Extract the (X, Y) coordinate from the center of the cell holding the provided text.  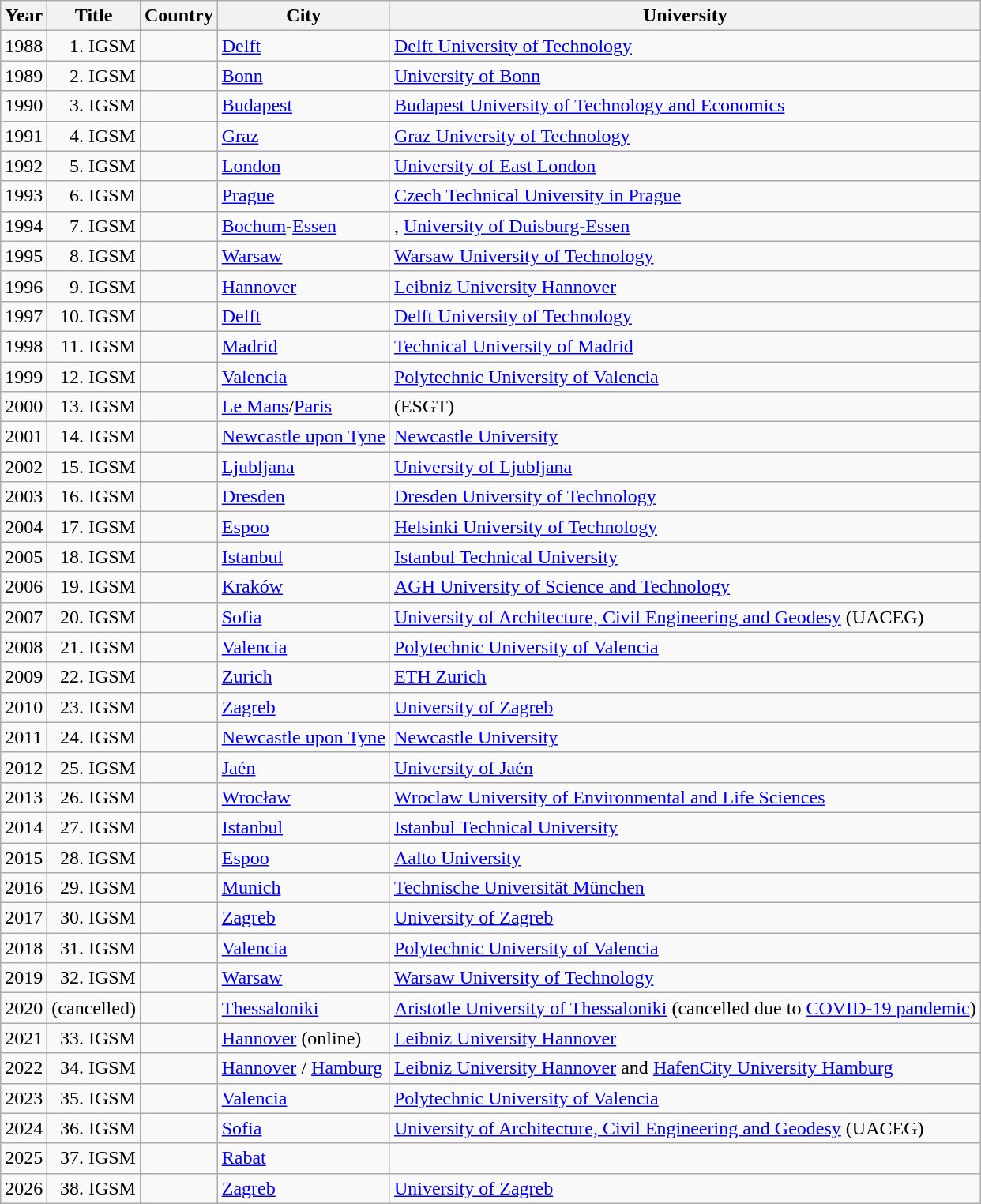
2017 (24, 918)
1988 (24, 46)
29. IGSM (94, 888)
1997 (24, 316)
21. IGSM (94, 647)
2010 (24, 707)
15. IGSM (94, 467)
11. IGSM (94, 346)
2013 (24, 797)
35. IGSM (94, 1098)
2015 (24, 857)
Madrid (303, 346)
Thessaloniki (303, 1008)
26. IGSM (94, 797)
1998 (24, 346)
2020 (24, 1008)
34. IGSM (94, 1068)
Hannover (303, 286)
University of Ljubljana (685, 467)
ETH Zurich (685, 677)
12. IGSM (94, 377)
, University of Duisburg-Essen (685, 226)
37. IGSM (94, 1158)
(ESGT) (685, 407)
36. IGSM (94, 1128)
Technical University of Madrid (685, 346)
Czech Technical University in Prague (685, 196)
2011 (24, 737)
Bonn (303, 76)
2026 (24, 1188)
2025 (24, 1158)
2006 (24, 587)
1994 (24, 226)
1995 (24, 256)
Aalto University (685, 857)
28. IGSM (94, 857)
13. IGSM (94, 407)
Leibniz University Hannover and HafenCity University Hamburg (685, 1068)
8. IGSM (94, 256)
19. IGSM (94, 587)
Ljubljana (303, 467)
33. IGSM (94, 1038)
6. IGSM (94, 196)
1993 (24, 196)
Hannover (online) (303, 1038)
1996 (24, 286)
30. IGSM (94, 918)
1992 (24, 166)
University of Jaén (685, 767)
2023 (24, 1098)
London (303, 166)
14. IGSM (94, 437)
Munich (303, 888)
AGH University of Science and Technology (685, 587)
Budapest (303, 106)
Graz (303, 136)
Prague (303, 196)
1991 (24, 136)
1. IGSM (94, 46)
2014 (24, 827)
University (685, 16)
Le Mans/Paris (303, 407)
City (303, 16)
10. IGSM (94, 316)
2004 (24, 527)
2019 (24, 978)
7. IGSM (94, 226)
27. IGSM (94, 827)
Kraków (303, 587)
Zurich (303, 677)
Title (94, 16)
2016 (24, 888)
24. IGSM (94, 737)
2000 (24, 407)
2003 (24, 497)
2007 (24, 617)
Budapest University of Technology and Economics (685, 106)
Helsinki University of Technology (685, 527)
1999 (24, 377)
2021 (24, 1038)
38. IGSM (94, 1188)
Wroclaw University of Environmental and Life Sciences (685, 797)
Wrocław (303, 797)
31. IGSM (94, 948)
9. IGSM (94, 286)
20. IGSM (94, 617)
2008 (24, 647)
2. IGSM (94, 76)
2012 (24, 767)
Year (24, 16)
2001 (24, 437)
Jaén (303, 767)
Hannover / Hamburg (303, 1068)
18. IGSM (94, 557)
Dresden (303, 497)
Country (179, 16)
16. IGSM (94, 497)
1990 (24, 106)
Rabat (303, 1158)
2002 (24, 467)
2022 (24, 1068)
2024 (24, 1128)
2009 (24, 677)
2018 (24, 948)
25. IGSM (94, 767)
22. IGSM (94, 677)
1989 (24, 76)
Technische Universität München (685, 888)
2005 (24, 557)
17. IGSM (94, 527)
5. IGSM (94, 166)
(cancelled) (94, 1008)
Aristotle University of Thessaloniki (cancelled due to COVID-19 pandemic) (685, 1008)
4. IGSM (94, 136)
Bochum-Essen (303, 226)
Dresden University of Technology (685, 497)
University of Bonn (685, 76)
23. IGSM (94, 707)
University of East London (685, 166)
3. IGSM (94, 106)
Graz University of Technology (685, 136)
32. IGSM (94, 978)
